Determine the (X, Y) coordinate at the center of the cell enclosing the given text.  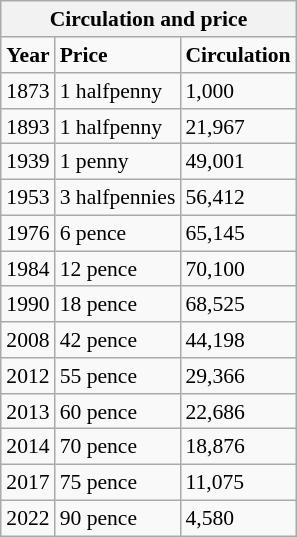
4,580 (238, 518)
Price (118, 55)
1 penny (118, 162)
2008 (28, 340)
Circulation (238, 55)
1953 (28, 197)
3 halfpennies (118, 197)
2014 (28, 447)
12 pence (118, 269)
70,100 (238, 269)
11,075 (238, 482)
1984 (28, 269)
18 pence (118, 304)
1939 (28, 162)
Circulation and price (148, 19)
2022 (28, 518)
1990 (28, 304)
49,001 (238, 162)
56,412 (238, 197)
2013 (28, 411)
1873 (28, 91)
70 pence (118, 447)
6 pence (118, 233)
18,876 (238, 447)
55 pence (118, 376)
44,198 (238, 340)
29,366 (238, 376)
75 pence (118, 482)
65,145 (238, 233)
2017 (28, 482)
1976 (28, 233)
90 pence (118, 518)
1,000 (238, 91)
21,967 (238, 126)
2012 (28, 376)
Year (28, 55)
60 pence (118, 411)
42 pence (118, 340)
1893 (28, 126)
68,525 (238, 304)
22,686 (238, 411)
